Search for the cell housing the specified text and yield its (X, Y) center coordinate. 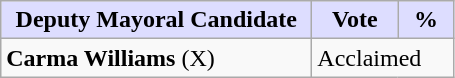
Carma Williams (X) (156, 58)
Vote (355, 20)
% (426, 20)
Deputy Mayoral Candidate (156, 20)
Acclaimed (383, 58)
